Pinpoint the cell where the given text exists, returning its [x, y] midpoint coordinate. 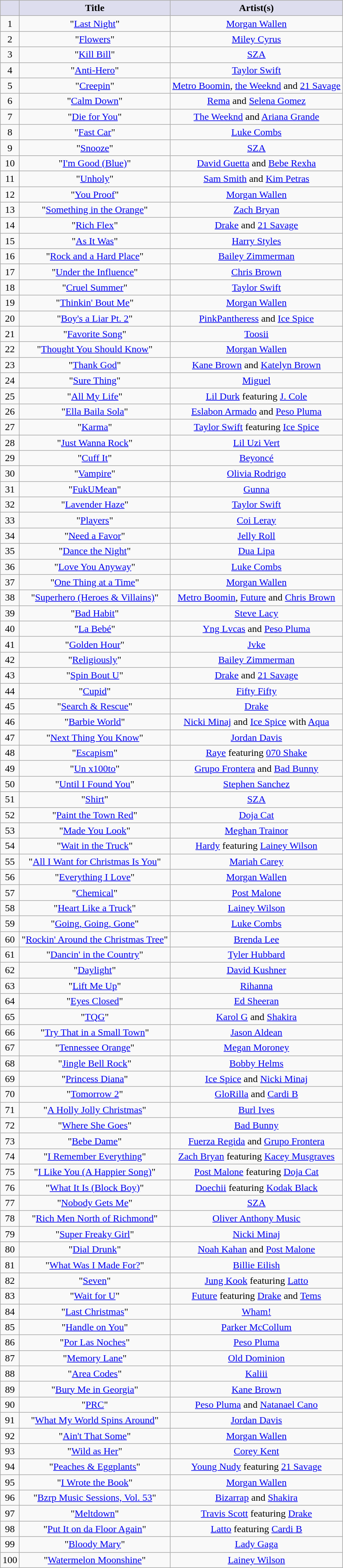
8 [10, 132]
54 [10, 846]
"Boy's a Liar Pt. 2" [95, 318]
Bobby Helms [256, 1063]
12 [10, 194]
"Put It on da Floor Again" [95, 1529]
Sam Smith and Kim Petras [256, 179]
5 [10, 86]
96 [10, 1498]
Oliver Anthony Music [256, 1219]
"Try That in a Small Town" [95, 1032]
67 [10, 1048]
"Ain't That Some" [95, 1435]
Dua Lipa [256, 551]
87 [10, 1358]
"I Like You (A Happier Song)" [95, 1172]
Zach Bryan [256, 210]
"A Holly Jolly Christmas" [95, 1110]
60 [10, 939]
"Dance the Night" [95, 551]
57 [10, 892]
22 [10, 349]
53 [10, 830]
Karol G and Shakira [256, 1017]
"Bloody Mary" [95, 1544]
Steve Lacy [256, 613]
95 [10, 1482]
"Ella Baila Sola" [95, 411]
24 [10, 380]
20 [10, 318]
"I Remember Everything" [95, 1156]
98 [10, 1529]
"Karma" [95, 427]
46 [10, 722]
Doechii featuring Kodak Black [256, 1188]
Zach Bryan featuring Kacey Musgraves [256, 1156]
93 [10, 1451]
"FukUMean" [95, 489]
Tyler Hubbard [256, 955]
Peso Pluma and Natanael Cano [256, 1405]
"All My Life" [95, 396]
"Under the Influence" [95, 272]
"Chemical" [95, 892]
"Last Christmas" [95, 1312]
48 [10, 753]
3 [10, 55]
81 [10, 1265]
"Watermelon Moonshine" [95, 1560]
62 [10, 970]
34 [10, 536]
"What My World Spins Around" [95, 1420]
Post Malone [256, 892]
43 [10, 675]
The Weeknd and Ariana Grande [256, 117]
18 [10, 287]
"Dial Drunk" [95, 1250]
28 [10, 442]
1 [10, 24]
35 [10, 551]
"All I Want for Christmas Is You" [95, 861]
"Rockin' Around the Christmas Tree" [95, 939]
74 [10, 1156]
"Flowers" [95, 39]
Old Dominion [256, 1358]
Jung Kook featuring Latto [256, 1281]
Lil Uzi Vert [256, 442]
Fuerza Regida and Grupo Frontera [256, 1141]
"Heart Like a Truck" [95, 908]
Beyoncé [256, 458]
"Kill Bill" [95, 55]
"Thinkin' Bout Me" [95, 303]
"Por Las Noches" [95, 1343]
59 [10, 923]
"Everything I Love" [95, 877]
65 [10, 1017]
"Bury Me in Georgia" [95, 1389]
38 [10, 598]
Corey Kent [256, 1451]
55 [10, 861]
97 [10, 1513]
Lady Gaga [256, 1544]
94 [10, 1467]
"Rich Flex" [95, 225]
Bizarrap and Shakira [256, 1498]
"Love You Anyway" [95, 567]
73 [10, 1141]
33 [10, 520]
16 [10, 256]
"Escapism" [95, 753]
Kaliii [256, 1374]
90 [10, 1405]
19 [10, 303]
Noah Kahan and Post Malone [256, 1250]
Post Malone featuring Doja Cat [256, 1172]
"Area Codes" [95, 1374]
"Calm Down" [95, 101]
Nicki Minaj and Ice Spice with Aqua [256, 722]
Rihanna [256, 986]
Future featuring Drake and Tems [256, 1296]
31 [10, 489]
4 [10, 70]
"Until I Found You" [95, 784]
Brenda Lee [256, 939]
85 [10, 1327]
32 [10, 505]
9 [10, 148]
21 [10, 334]
"Princess Diana" [95, 1079]
"Seven" [95, 1281]
13 [10, 210]
70 [10, 1094]
"Where She Goes" [95, 1125]
"Handle on You" [95, 1327]
Miguel [256, 380]
7 [10, 117]
"Search & Rescue" [95, 707]
"Cruel Summer" [95, 287]
40 [10, 629]
Latto featuring Cardi B [256, 1529]
Travis Scott featuring Drake [256, 1513]
Meghan Trainor [256, 830]
Drake [256, 707]
Bad Bunny [256, 1125]
"Unholy" [95, 179]
"Thought You Should Know" [95, 349]
86 [10, 1343]
"Anti-Hero" [95, 70]
88 [10, 1374]
Eslabon Armado and Peso Pluma [256, 411]
"As It Was" [95, 241]
"I'm Good (Blue)" [95, 163]
Fifty Fifty [256, 691]
"Bzrp Music Sessions, Vol. 53" [95, 1498]
23 [10, 365]
"Fast Car" [95, 132]
"Wait for U" [95, 1296]
Raye featuring 070 Shake [256, 753]
Hardy featuring Lainey Wilson [256, 846]
84 [10, 1312]
Jelly Roll [256, 536]
39 [10, 613]
17 [10, 272]
10 [10, 163]
Burl Ives [256, 1110]
"Eyes Closed" [95, 1001]
58 [10, 908]
"PRC" [95, 1405]
Grupo Frontera and Bad Bunny [256, 769]
"Lift Me Up" [95, 986]
Olivia Rodrigo [256, 474]
Lil Durk featuring J. Cole [256, 396]
83 [10, 1296]
Toosii [256, 334]
26 [10, 411]
37 [10, 582]
91 [10, 1420]
"Memory Lane" [95, 1358]
"Need a Favor" [95, 536]
"Nobody Gets Me" [95, 1203]
"Wait in the Truck" [95, 846]
44 [10, 691]
47 [10, 738]
David Kushner [256, 970]
Parker McCollum [256, 1327]
Doja Cat [256, 815]
"One Thing at a Time" [95, 582]
"Superhero (Heroes & Villains)" [95, 598]
Megan Moroney [256, 1048]
72 [10, 1125]
"Snooze" [95, 148]
71 [10, 1110]
64 [10, 1001]
"Just Wanna Rock" [95, 442]
78 [10, 1219]
89 [10, 1389]
"Players" [95, 520]
Taylor Swift featuring Ice Spice [256, 427]
82 [10, 1281]
Artist(s) [256, 8]
42 [10, 660]
"Sure Thing" [95, 380]
"Rock and a Hard Place" [95, 256]
"What Was I Made For?" [95, 1265]
"Lavender Haze" [95, 505]
69 [10, 1079]
Young Nudy featuring 21 Savage [256, 1467]
"Shirt" [95, 799]
77 [10, 1203]
29 [10, 458]
"Vampire" [95, 474]
"Meltdown" [95, 1513]
50 [10, 784]
Kane Brown [256, 1389]
Ed Sheeran [256, 1001]
"Something in the Orange" [95, 210]
"Super Freaky Girl" [95, 1234]
"Golden Hour" [95, 644]
"TQG" [95, 1017]
51 [10, 799]
61 [10, 955]
"Jingle Bell Rock" [95, 1063]
6 [10, 101]
75 [10, 1172]
41 [10, 644]
92 [10, 1435]
27 [10, 427]
Harry Styles [256, 241]
"Daylight" [95, 970]
"Tennessee Orange" [95, 1048]
52 [10, 815]
Mariah Carey [256, 861]
45 [10, 707]
Wham! [256, 1312]
"Creepin" [95, 86]
Metro Boomin, Future and Chris Brown [256, 598]
Miley Cyrus [256, 39]
"Going, Going, Gone" [95, 923]
79 [10, 1234]
Rema and Selena Gomez [256, 101]
PinkPantheress and Ice Spice [256, 318]
99 [10, 1544]
Jason Aldean [256, 1032]
11 [10, 179]
"Cuff It" [95, 458]
Gunna [256, 489]
"Religiously" [95, 660]
25 [10, 396]
Yng Lvcas and Peso Pluma [256, 629]
GloRilla and Cardi B [256, 1094]
"Bad Habit" [95, 613]
63 [10, 986]
"Bebe Dame" [95, 1141]
15 [10, 241]
Stephen Sanchez [256, 784]
56 [10, 877]
"Tomorrow 2" [95, 1094]
100 [10, 1560]
"Rich Men North of Richmond" [95, 1219]
76 [10, 1188]
"What It Is (Block Boy)" [95, 1188]
36 [10, 567]
Peso Pluma [256, 1343]
"You Proof" [95, 194]
"Un x100to" [95, 769]
2 [10, 39]
14 [10, 225]
"La Bebé" [95, 629]
"Paint the Town Red" [95, 815]
"Next Thing You Know" [95, 738]
68 [10, 1063]
Coi Leray [256, 520]
"Thank God" [95, 365]
"Favorite Song" [95, 334]
"Made You Look" [95, 830]
Billie Eilish [256, 1265]
David Guetta and Bebe Rexha [256, 163]
Title [95, 8]
Ice Spice and Nicki Minaj [256, 1079]
"Last Night" [95, 24]
Metro Boomin, the Weeknd and 21 Savage [256, 86]
"Dancin' in the Country" [95, 955]
30 [10, 474]
"Cupid" [95, 691]
"Spin Bout U" [95, 675]
49 [10, 769]
"Die for You" [95, 117]
"Barbie World" [95, 722]
Jvke [256, 644]
Kane Brown and Katelyn Brown [256, 365]
Nicki Minaj [256, 1234]
"Wild as Her" [95, 1451]
66 [10, 1032]
"Peaches & Eggplants" [95, 1467]
80 [10, 1250]
Chris Brown [256, 272]
"I Wrote the Book" [95, 1482]
